Detect which cell encompasses the target text, then output its [x, y] center coordinate. 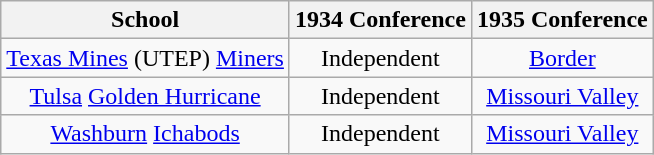
Tulsa Golden Hurricane [146, 96]
School [146, 20]
1935 Conference [562, 20]
Texas Mines (UTEP) Miners [146, 58]
Border [562, 58]
1934 Conference [380, 20]
Washburn Ichabods [146, 134]
